Determine the [x, y] coordinate at the center of the cell enclosing the given text.  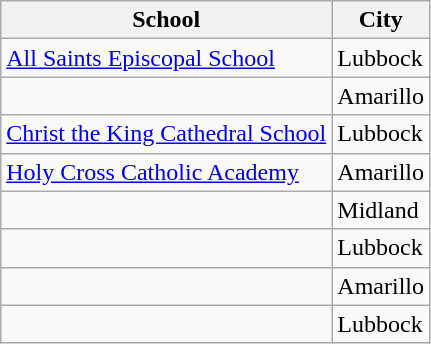
School [166, 20]
Christ the King Cathedral School [166, 134]
City [381, 20]
Holy Cross Catholic Academy [166, 172]
All Saints Episcopal School [166, 58]
Midland [381, 210]
